Return the (X, Y) coordinate for the center point of the cell that contains the specified text.  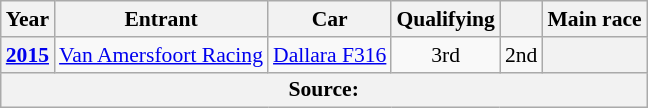
Entrant (161, 19)
Main race (594, 19)
2015 (28, 55)
Qualifying (445, 19)
Car (330, 19)
Source: (324, 90)
Year (28, 19)
2nd (522, 55)
Van Amersfoort Racing (161, 55)
Dallara F316 (330, 55)
3rd (445, 55)
